Identify which cell holds the provided text, then report its [X, Y] central coordinate. 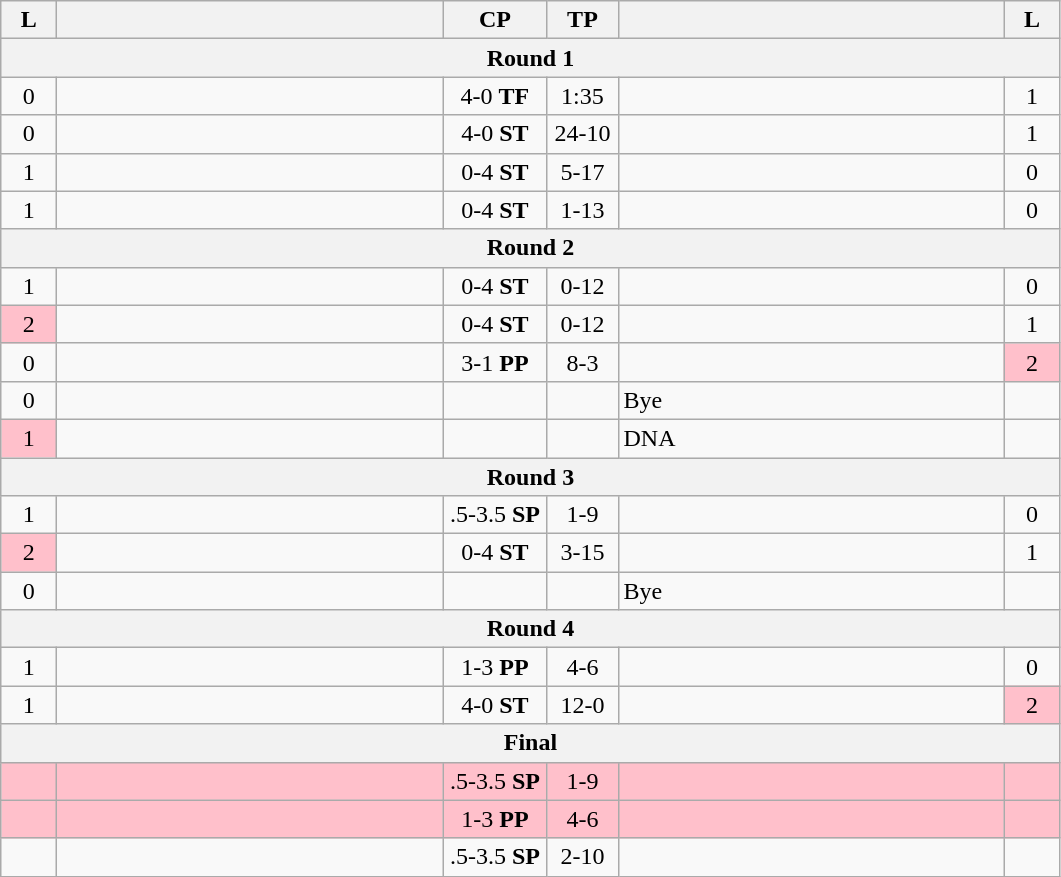
8-3 [582, 362]
Round 3 [530, 477]
Round 1 [530, 58]
24-10 [582, 134]
Final [530, 743]
3-1 PP [495, 362]
4-0 TF [495, 96]
12-0 [582, 705]
TP [582, 20]
5-17 [582, 172]
Round 4 [530, 629]
Round 2 [530, 248]
1:35 [582, 96]
CP [495, 20]
1-13 [582, 210]
3-15 [582, 553]
DNA [811, 438]
2-10 [582, 857]
